For the text-containing cell, return its midpoint in [X, Y] coordinate format. 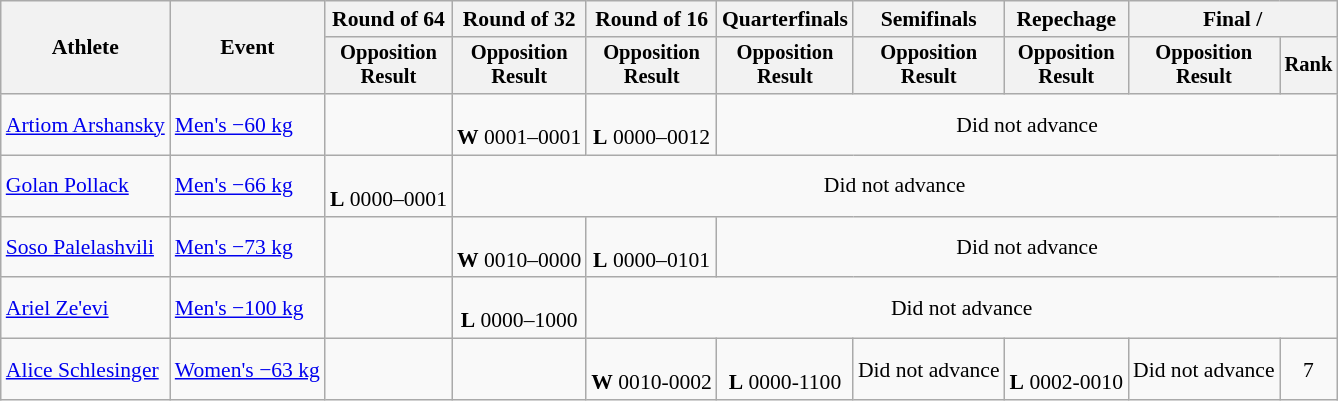
Men's −60 kg [248, 124]
Men's −66 kg [248, 186]
Rank [1309, 66]
Quarterfinals [785, 19]
Round of 32 [519, 19]
Final / [1232, 19]
W 0010-0002 [652, 370]
Semifinals [929, 19]
Men's −100 kg [248, 308]
W 0001–0001 [519, 124]
L 0000–0001 [388, 186]
W 0010–0000 [519, 248]
Athlete [86, 48]
L 0000-1100 [785, 370]
Golan Pollack [86, 186]
Alice Schlesinger [86, 370]
L 0000–0012 [652, 124]
Women's −63 kg [248, 370]
Event [248, 48]
Soso Palelashvili [86, 248]
Artiom Arshansky [86, 124]
Round of 16 [652, 19]
L 0000–0101 [652, 248]
L 0000–1000 [519, 308]
Round of 64 [388, 19]
Ariel Ze'evi [86, 308]
7 [1309, 370]
Men's −73 kg [248, 248]
Repechage [1066, 19]
L 0002-0010 [1066, 370]
